Find where the given text appears and provide that cell's center as (X, Y) coordinate. 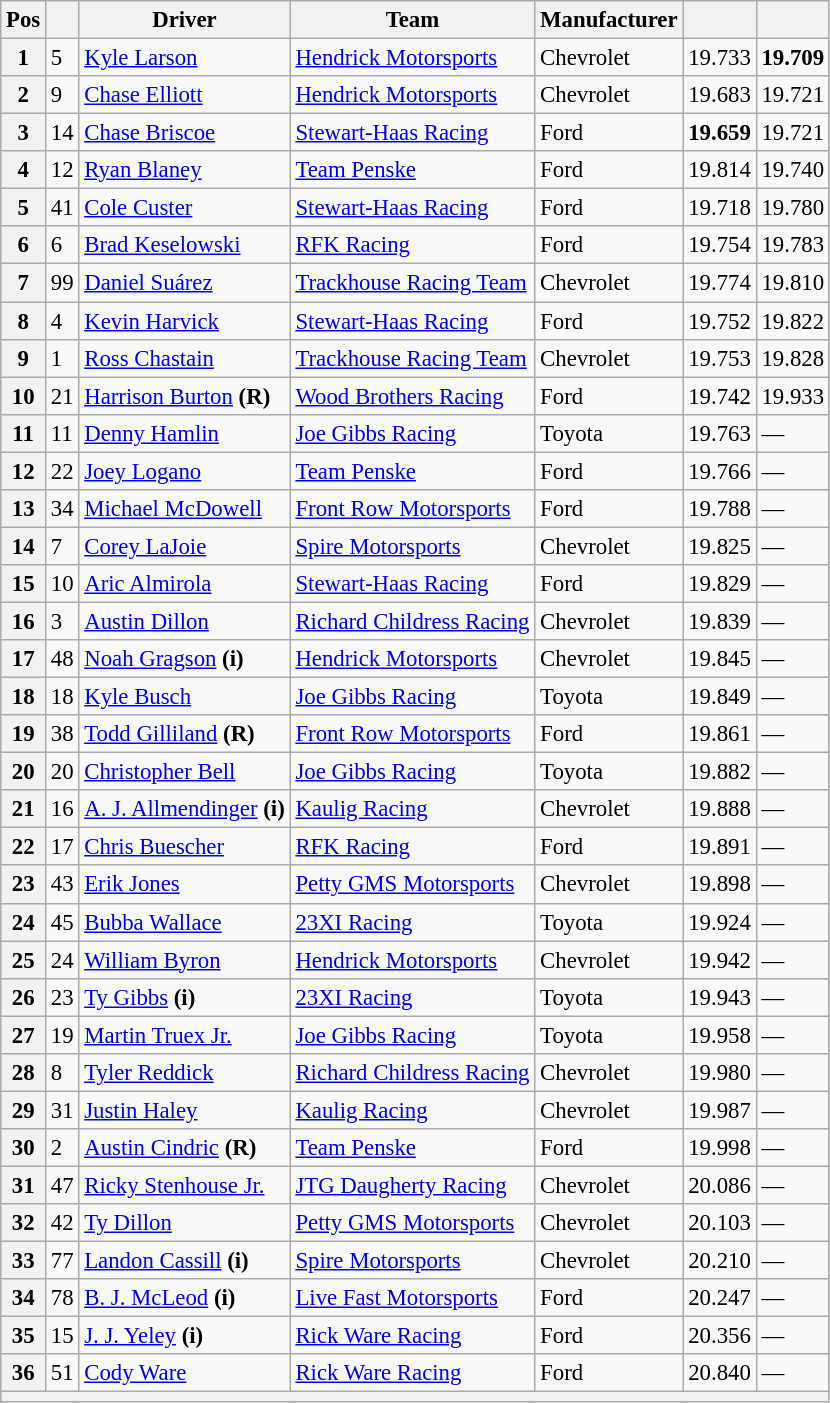
26 (24, 997)
19.753 (720, 358)
Brad Keselowski (184, 245)
Todd Gilliland (R) (184, 734)
19.740 (792, 170)
28 (24, 1073)
19.825 (720, 546)
Pos (24, 20)
19.783 (792, 245)
Team (412, 20)
Michael McDowell (184, 509)
19.839 (720, 621)
Bubba Wallace (184, 922)
Tyler Reddick (184, 1073)
Driver (184, 20)
Austin Cindric (R) (184, 1148)
19.845 (720, 659)
25 (24, 960)
19.822 (792, 321)
Daniel Suárez (184, 283)
13 (24, 509)
19.933 (792, 396)
45 (62, 922)
19.849 (720, 697)
Justin Haley (184, 1110)
51 (62, 1373)
Denny Hamlin (184, 433)
41 (62, 208)
19.659 (720, 133)
20.840 (720, 1373)
J. J. Yeley (i) (184, 1336)
Erik Jones (184, 885)
A. J. Allmendinger (i) (184, 809)
19.891 (720, 847)
Christopher Bell (184, 772)
19.766 (720, 471)
Kevin Harvick (184, 321)
19.810 (792, 283)
47 (62, 1185)
35 (24, 1336)
Ryan Blaney (184, 170)
19.943 (720, 997)
30 (24, 1148)
20.103 (720, 1223)
19.888 (720, 809)
36 (24, 1373)
19.754 (720, 245)
Cole Custer (184, 208)
19.898 (720, 885)
B. J. McLeod (i) (184, 1298)
Kyle Busch (184, 697)
19.780 (792, 208)
29 (24, 1110)
William Byron (184, 960)
20.086 (720, 1185)
19.709 (792, 58)
19.987 (720, 1110)
99 (62, 283)
20.356 (720, 1336)
19.980 (720, 1073)
19.774 (720, 283)
Ross Chastain (184, 358)
Corey LaJoie (184, 546)
32 (24, 1223)
19.942 (720, 960)
19.733 (720, 58)
Chase Briscoe (184, 133)
19.814 (720, 170)
Kyle Larson (184, 58)
Cody Ware (184, 1373)
38 (62, 734)
42 (62, 1223)
19.829 (720, 584)
33 (24, 1261)
43 (62, 885)
19.683 (720, 95)
19.882 (720, 772)
Joey Logano (184, 471)
19.828 (792, 358)
19.924 (720, 922)
Wood Brothers Racing (412, 396)
Ty Gibbs (i) (184, 997)
19.763 (720, 433)
Chris Buescher (184, 847)
19.718 (720, 208)
19.861 (720, 734)
48 (62, 659)
Chase Elliott (184, 95)
19.998 (720, 1148)
20.210 (720, 1261)
Austin Dillon (184, 621)
Live Fast Motorsports (412, 1298)
27 (24, 1035)
78 (62, 1298)
Aric Almirola (184, 584)
Manufacturer (609, 20)
19.958 (720, 1035)
Landon Cassill (i) (184, 1261)
Noah Gragson (i) (184, 659)
Ty Dillon (184, 1223)
Harrison Burton (R) (184, 396)
19.752 (720, 321)
19.788 (720, 509)
77 (62, 1261)
Ricky Stenhouse Jr. (184, 1185)
JTG Daugherty Racing (412, 1185)
19.742 (720, 396)
Martin Truex Jr. (184, 1035)
20.247 (720, 1298)
